Find where the given text appears and provide that cell's center as [X, Y] coordinate. 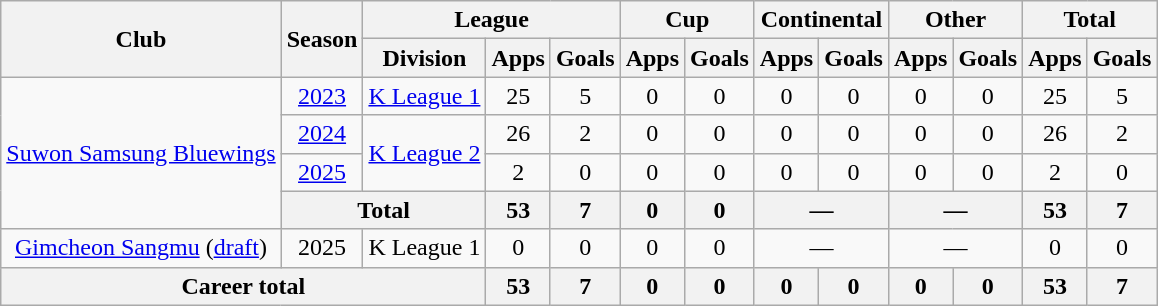
2023 [322, 96]
Suwon Samsung Bluewings [141, 153]
Division [424, 58]
Club [141, 39]
Other [955, 20]
League [492, 20]
K League 2 [424, 153]
Cup [687, 20]
Season [322, 39]
2024 [322, 134]
Continental [821, 20]
Career total [244, 286]
Gimcheon Sangmu (draft) [141, 248]
